Identify which cell holds the provided text, then report its (X, Y) central coordinate. 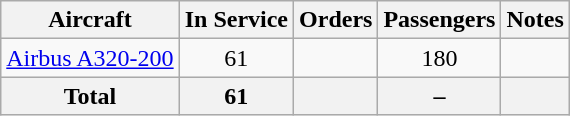
Passengers (440, 20)
Total (90, 96)
In Service (236, 20)
180 (440, 58)
Aircraft (90, 20)
– (440, 96)
Orders (336, 20)
Airbus A320-200 (90, 58)
Notes (535, 20)
